Identify which cell holds the provided text, then report its [X, Y] central coordinate. 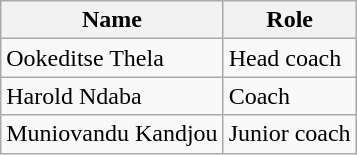
Ookeditse Thela [112, 58]
Head coach [290, 58]
Coach [290, 96]
Harold Ndaba [112, 96]
Muniovandu Kandjou [112, 134]
Role [290, 20]
Junior coach [290, 134]
Name [112, 20]
